Scan for the cell matching the given text and deliver its (x, y) coordinate at center. 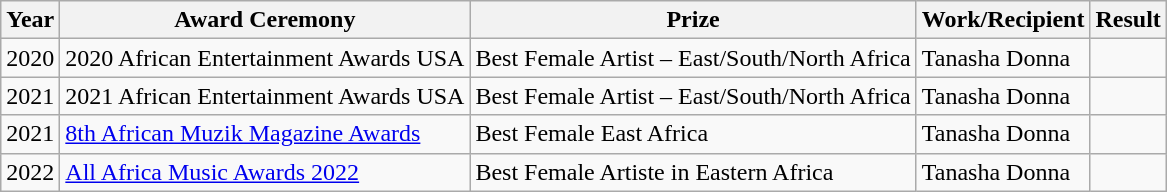
Prize (693, 20)
2020 African Entertainment Awards USA (265, 58)
All Africa Music Awards 2022 (265, 172)
Work/Recipient (1003, 20)
Result (1128, 20)
2022 (30, 172)
Best Female Artiste in Eastern Africa (693, 172)
2021 African Entertainment Awards USA (265, 96)
Award Ceremony (265, 20)
2020 (30, 58)
8th African Muzik Magazine Awards (265, 134)
Best Female East Africa (693, 134)
Year (30, 20)
